Output the (X, Y) coordinate of the center of the cell containing the given text.  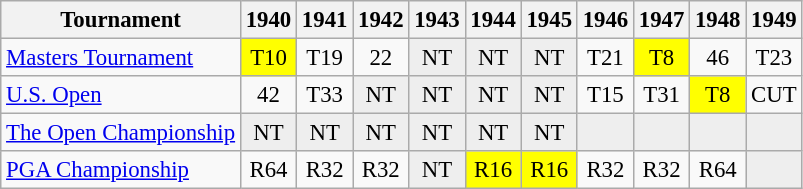
1948 (718, 20)
T23 (774, 58)
Tournament (121, 20)
1941 (325, 20)
1940 (268, 20)
1943 (437, 20)
The Open Championship (121, 133)
T21 (605, 58)
22 (381, 58)
PGA Championship (121, 170)
T15 (605, 95)
1945 (549, 20)
CUT (774, 95)
U.S. Open (121, 95)
1944 (493, 20)
42 (268, 95)
T19 (325, 58)
1946 (605, 20)
1949 (774, 20)
T31 (661, 95)
Masters Tournament (121, 58)
1942 (381, 20)
46 (718, 58)
1947 (661, 20)
T10 (268, 58)
T33 (325, 95)
